Locate the cell with the specified text and output its [X, Y] center coordinate. 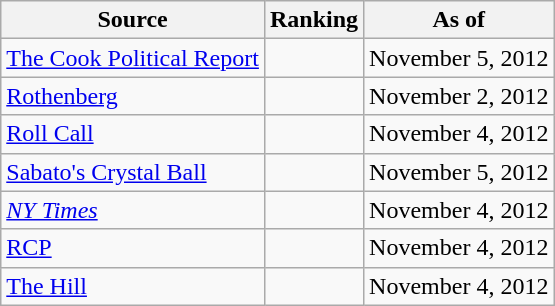
The Cook Political Report [133, 58]
November 2, 2012 [459, 96]
Rothenberg [133, 96]
The Hill [133, 286]
RCP [133, 248]
Roll Call [133, 134]
As of [459, 20]
NY Times [133, 210]
Source [133, 20]
Sabato's Crystal Ball [133, 172]
Ranking [314, 20]
